Find where the given text appears and provide that cell's center as [X, Y] coordinate. 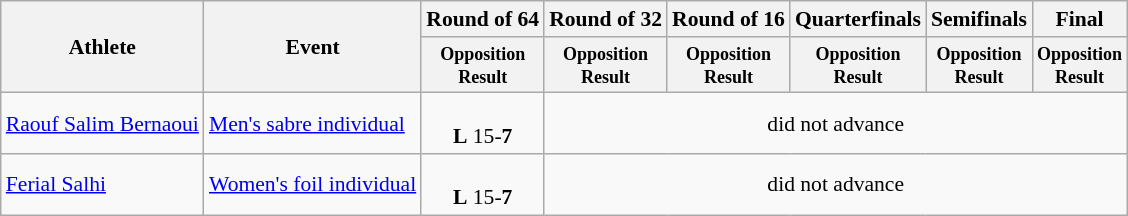
Round of 32 [606, 19]
Ferial Salhi [102, 184]
Round of 16 [728, 19]
Men's sabre individual [312, 124]
Quarterfinals [858, 19]
Semifinals [979, 19]
Event [312, 47]
Round of 64 [482, 19]
Athlete [102, 47]
Women's foil individual [312, 184]
Final [1080, 19]
Raouf Salim Bernaoui [102, 124]
